Return the (X, Y) coordinate for the center point of the cell that contains the specified text.  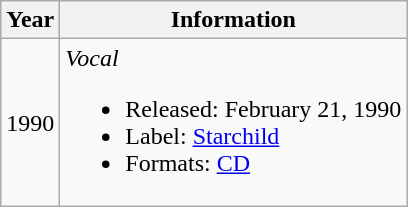
Year (30, 20)
VocalReleased: February 21, 1990Label: StarchildFormats: CD (234, 122)
1990 (30, 122)
Information (234, 20)
